Find where the given text appears and provide that cell's center as [X, Y] coordinate. 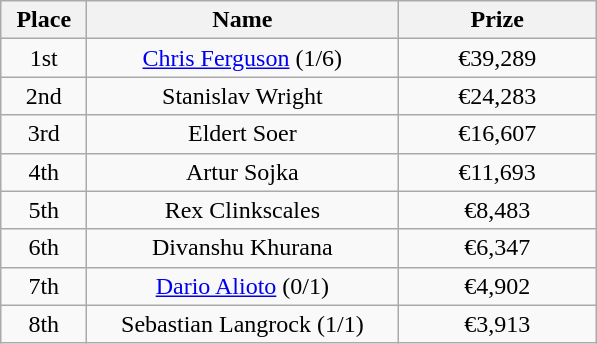
5th [44, 210]
€24,283 [498, 96]
Name [242, 20]
Place [44, 20]
Chris Ferguson (1/6) [242, 58]
€4,902 [498, 286]
Prize [498, 20]
€6,347 [498, 248]
€8,483 [498, 210]
6th [44, 248]
Sebastian Langrock (1/1) [242, 324]
3rd [44, 134]
4th [44, 172]
Rex Clinkscales [242, 210]
€3,913 [498, 324]
€11,693 [498, 172]
1st [44, 58]
8th [44, 324]
Artur Sojka [242, 172]
Divanshu Khurana [242, 248]
2nd [44, 96]
Dario Alioto (0/1) [242, 286]
Eldert Soer [242, 134]
€16,607 [498, 134]
Stanislav Wright [242, 96]
7th [44, 286]
€39,289 [498, 58]
